Scan for the cell matching the given text and deliver its (X, Y) coordinate at center. 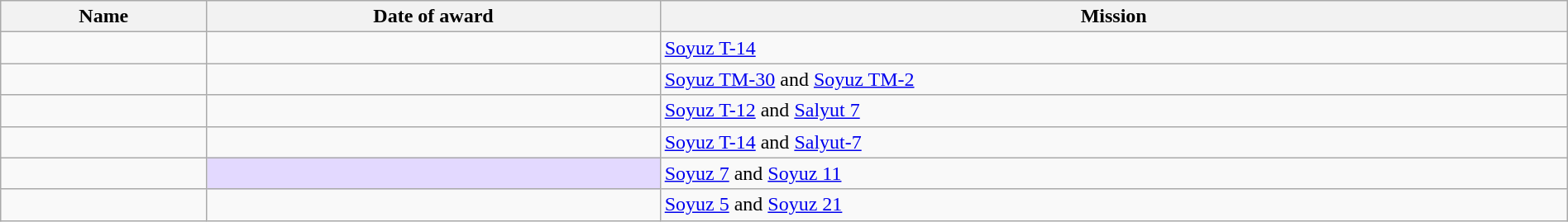
Name (104, 17)
Soyuz T-14 (1113, 48)
Soyuz T-12 and Salyut 7 (1113, 111)
Soyuz 7 and Soyuz 11 (1113, 173)
Date of award (433, 17)
Mission (1113, 17)
Soyuz T-14 and Salyut-7 (1113, 142)
Soyuz 5 and Soyuz 21 (1113, 205)
Soyuz TM-30 and Soyuz TM-2 (1113, 79)
